Pinpoint the cell where the given text exists, returning its (x, y) midpoint coordinate. 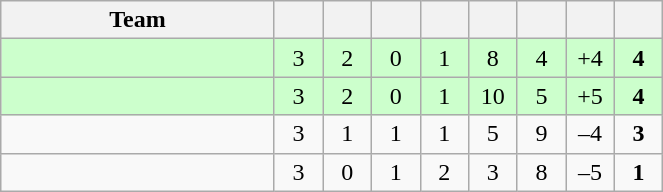
+5 (590, 96)
Team (138, 20)
–5 (590, 172)
10 (494, 96)
+4 (590, 58)
9 (542, 134)
–4 (590, 134)
